Determine the (x, y) coordinate at the center of the cell enclosing the given text.  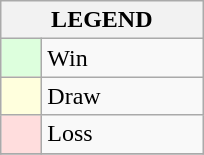
Win (122, 58)
LEGEND (102, 20)
Loss (122, 134)
Draw (122, 96)
